Locate the cell with the specified text and output its [x, y] center coordinate. 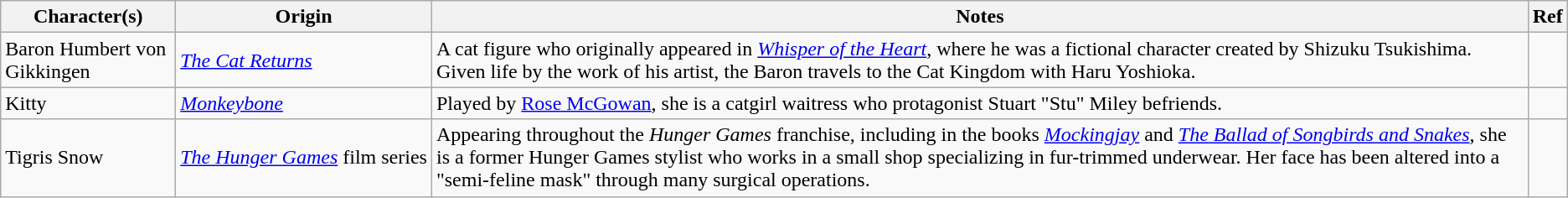
Monkeybone [304, 103]
Kitty [89, 103]
Notes [980, 17]
Baron Humbert von Gikkingen [89, 60]
Character(s) [89, 17]
Tigris Snow [89, 158]
The Hunger Games film series [304, 158]
Origin [304, 17]
The Cat Returns [304, 60]
Played by Rose McGowan, she is a catgirl waitress who protagonist Stuart "Stu" Miley befriends. [980, 103]
Ref [1548, 17]
